Output the (X, Y) coordinate of the center of the cell containing the given text.  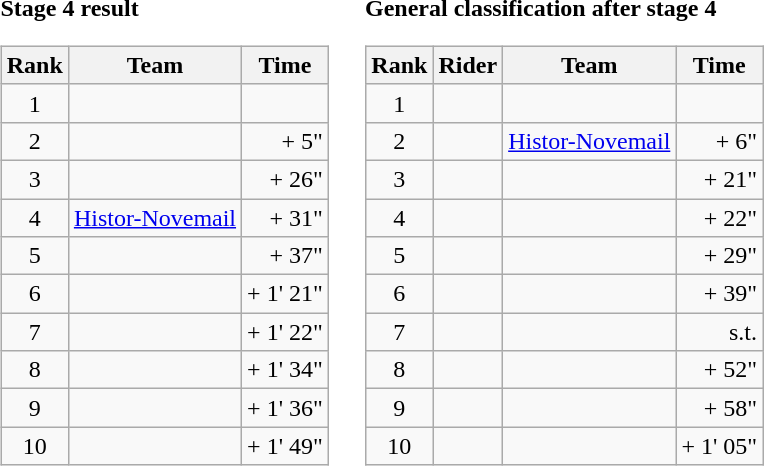
+ 37" (286, 256)
+ 1' 05" (720, 446)
+ 5" (286, 141)
+ 39" (720, 294)
+ 22" (720, 217)
+ 1' 34" (286, 370)
+ 29" (720, 256)
Rider (468, 65)
+ 6" (720, 141)
+ 1' 21" (286, 294)
+ 21" (720, 179)
+ 1' 49" (286, 446)
+ 1' 22" (286, 332)
+ 1' 36" (286, 408)
+ 58" (720, 408)
+ 26" (286, 179)
+ 52" (720, 370)
+ 31" (286, 217)
s.t. (720, 332)
